Scan for the cell matching the given text and deliver its [X, Y] coordinate at center. 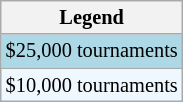
$25,000 tournaments [92, 51]
$10,000 tournaments [92, 85]
Legend [92, 17]
